Output the (x, y) coordinate of the center of the cell containing the given text.  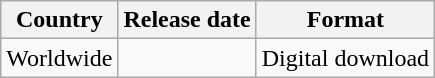
Release date (187, 20)
Worldwide (60, 58)
Digital download (345, 58)
Country (60, 20)
Format (345, 20)
